Determine the [x, y] coordinate at the center of the cell enclosing the given text.  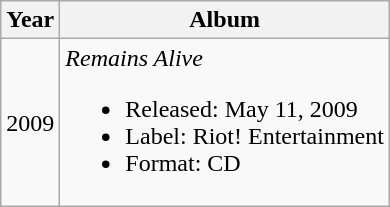
Year [30, 20]
2009 [30, 122]
Album [225, 20]
Remains AliveReleased: May 11, 2009Label: Riot! EntertainmentFormat: CD [225, 122]
